For the text-containing cell, return its midpoint in [x, y] coordinate format. 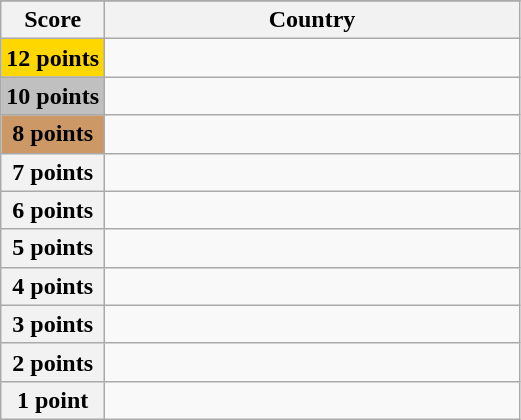
7 points [53, 172]
2 points [53, 362]
3 points [53, 324]
Country [312, 20]
10 points [53, 96]
6 points [53, 210]
4 points [53, 286]
Score [53, 20]
1 point [53, 400]
5 points [53, 248]
8 points [53, 134]
12 points [53, 58]
